Capture the cell that displays the provided text and extract its [X, Y] central coordinate. 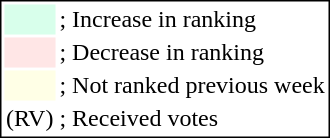
Received votes [199, 119]
(RV) [29, 119]
Decrease in ranking [199, 53]
Increase in ranking [199, 19]
Not ranked previous week [199, 85]
